For the text-containing cell, return its midpoint in [x, y] coordinate format. 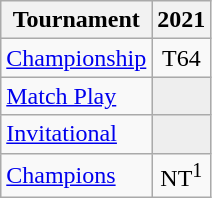
Match Play [76, 96]
Tournament [76, 20]
NT1 [182, 176]
Championship [76, 58]
2021 [182, 20]
Invitational [76, 134]
Champions [76, 176]
T64 [182, 58]
